Locate the cell with the specified text and output its [x, y] center coordinate. 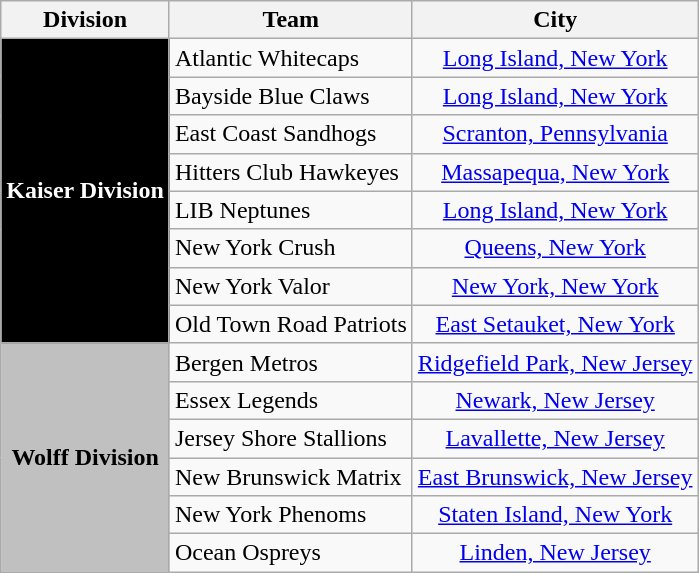
Ridgefield Park, New Jersey [555, 362]
Wolff Division [86, 457]
Bayside Blue Claws [290, 96]
East Setauket, New York [555, 324]
City [555, 20]
Essex Legends [290, 400]
New Brunswick Matrix [290, 477]
Division [86, 20]
Atlantic Whitecaps [290, 58]
Massapequa, New York [555, 172]
Ocean Ospreys [290, 553]
Staten Island, New York [555, 515]
New York Crush [290, 248]
Team [290, 20]
LIB Neptunes [290, 210]
Old Town Road Patriots [290, 324]
Bergen Metros [290, 362]
Scranton, Pennsylvania [555, 134]
East Coast Sandhogs [290, 134]
New York Valor [290, 286]
Newark, New Jersey [555, 400]
New York, New York [555, 286]
Hitters Club Hawkeyes [290, 172]
Linden, New Jersey [555, 553]
Queens, New York [555, 248]
New York Phenoms [290, 515]
East Brunswick, New Jersey [555, 477]
Kaiser Division [86, 191]
Lavallette, New Jersey [555, 438]
Jersey Shore Stallions [290, 438]
